For the text-containing cell, return its midpoint in (x, y) coordinate format. 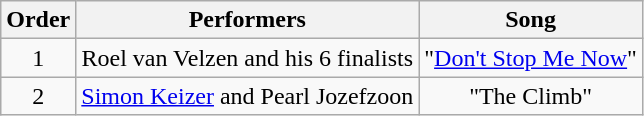
Simon Keizer and Pearl Jozefzoon (248, 96)
"Don't Stop Me Now" (531, 58)
Order (38, 20)
2 (38, 96)
1 (38, 58)
"The Climb" (531, 96)
Song (531, 20)
Roel van Velzen and his 6 finalists (248, 58)
Performers (248, 20)
